For the text-containing cell, return its midpoint in (x, y) coordinate format. 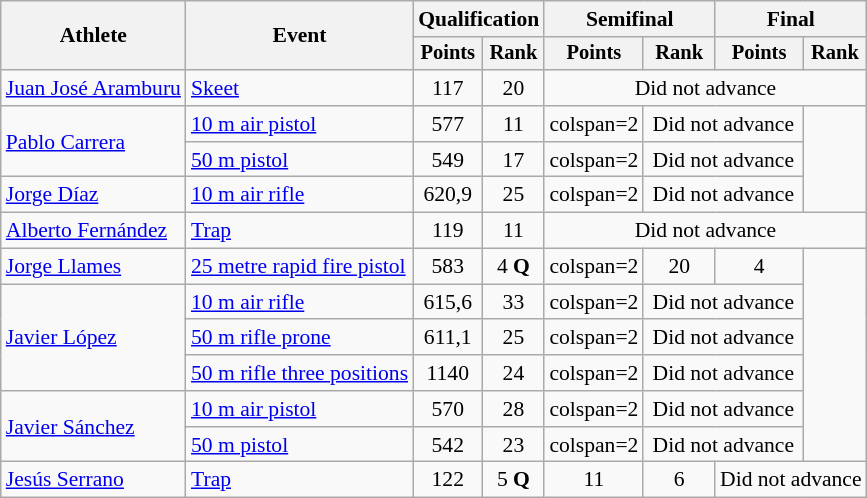
Alberto Fernández (94, 231)
117 (448, 88)
Semifinal (630, 19)
28 (513, 409)
Qualification (478, 19)
611,1 (448, 338)
5 Q (513, 480)
Final (791, 19)
33 (513, 302)
119 (448, 231)
17 (513, 160)
23 (513, 445)
Jesús Serrano (94, 480)
577 (448, 124)
Pablo Carrera (94, 142)
Jorge Llames (94, 267)
4 Q (513, 267)
542 (448, 445)
50 m rifle three positions (300, 373)
620,9 (448, 195)
50 m rifle prone (300, 338)
122 (448, 480)
25 metre rapid fire pistol (300, 267)
583 (448, 267)
570 (448, 409)
1140 (448, 373)
6 (679, 480)
Jorge Díaz (94, 195)
Skeet (300, 88)
Event (300, 36)
4 (759, 267)
24 (513, 373)
Athlete (94, 36)
Juan José Aramburu (94, 88)
615,6 (448, 302)
Javier López (94, 338)
549 (448, 160)
Javier Sánchez (94, 426)
